Search for the cell housing the specified text and yield its [X, Y] center coordinate. 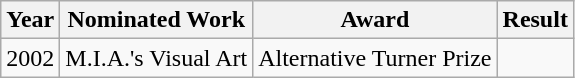
Alternative Turner Prize [375, 58]
Result [535, 20]
Award [375, 20]
2002 [30, 58]
M.I.A.'s Visual Art [156, 58]
Nominated Work [156, 20]
Year [30, 20]
